Scan for the cell matching the given text and deliver its [x, y] coordinate at center. 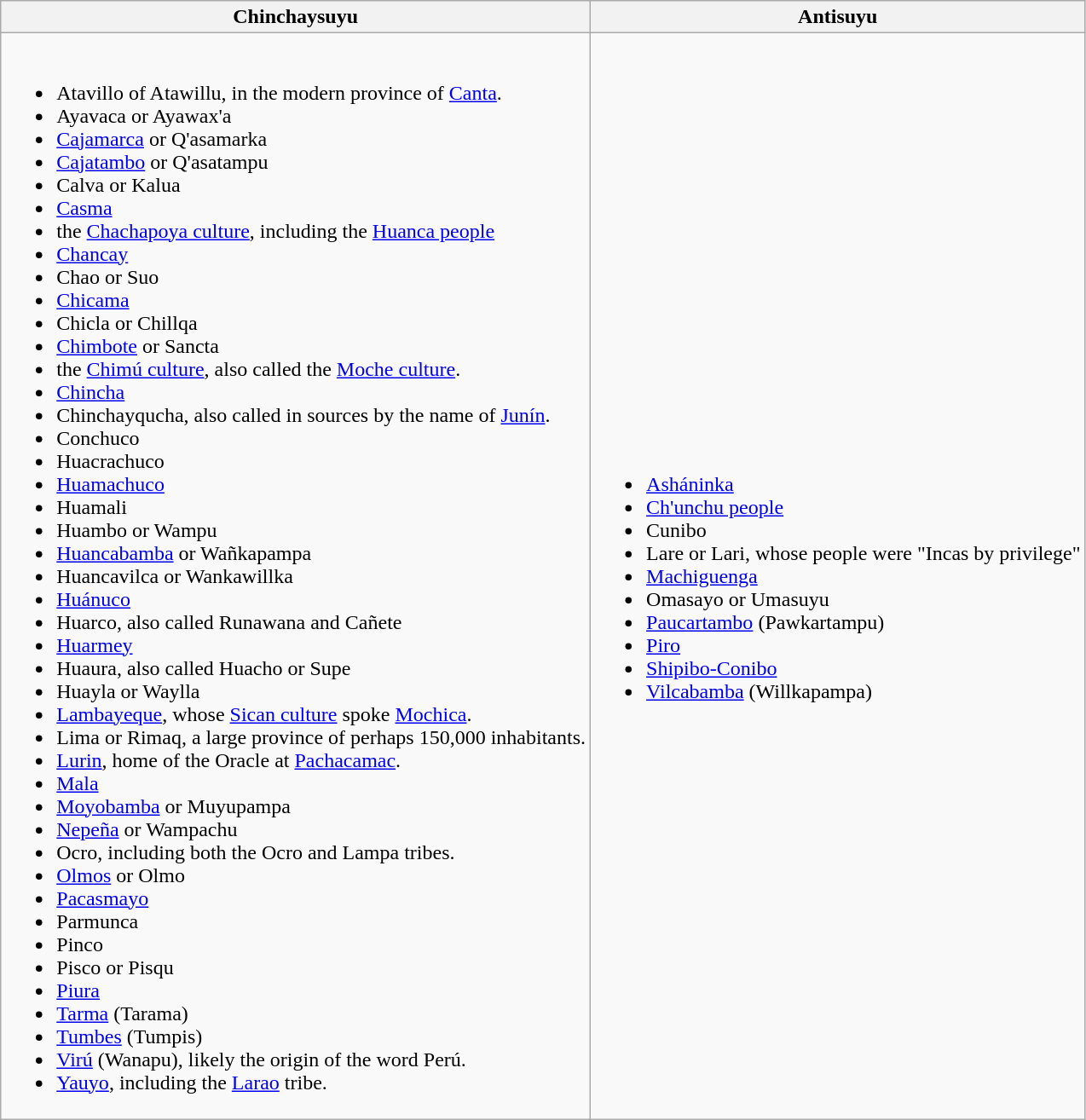
Antisuyu [838, 17]
Chinchaysuyu [296, 17]
